Capture the cell that displays the provided text and extract its (x, y) central coordinate. 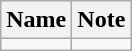
Note (102, 20)
Name (36, 20)
